Return the [x, y] coordinate for the center point of the cell that contains the specified text.  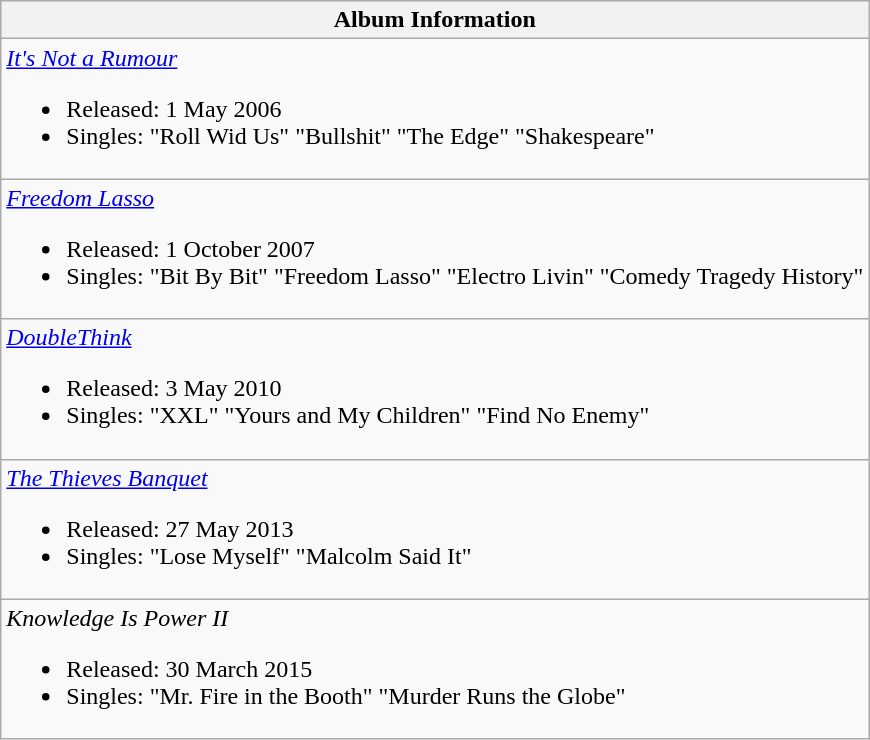
Knowledge Is Power IIReleased: 30 March 2015Singles: "Mr. Fire in the Booth" "Murder Runs the Globe" [435, 669]
DoubleThinkReleased: 3 May 2010Singles: "XXL" "Yours and My Children" "Find No Enemy" [435, 389]
It's Not a RumourReleased: 1 May 2006Singles: "Roll Wid Us" "Bullshit" "The Edge" "Shakespeare" [435, 109]
The Thieves BanquetReleased: 27 May 2013Singles: "Lose Myself" "Malcolm Said It" [435, 529]
Freedom LassoReleased: 1 October 2007Singles: "Bit By Bit" "Freedom Lasso" "Electro Livin" "Comedy Tragedy History" [435, 249]
Album Information [435, 20]
